From the cell containing the given text, extract its center point as [X, Y] coordinate. 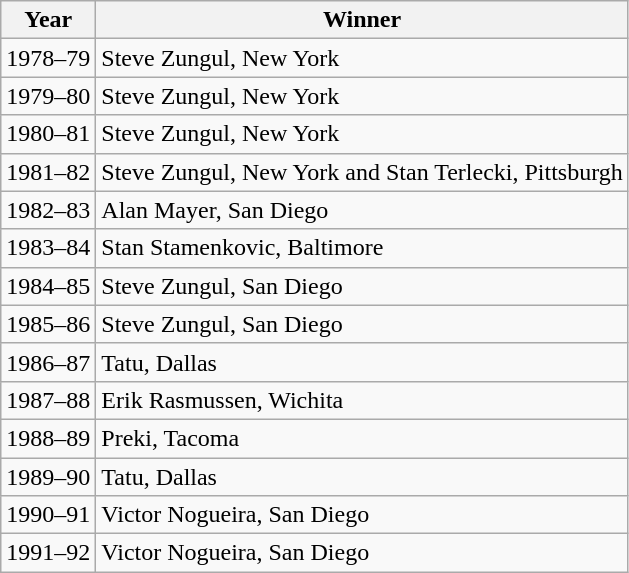
Stan Stamenkovic, Baltimore [362, 248]
Year [48, 20]
1980–81 [48, 134]
1982–83 [48, 210]
1984–85 [48, 286]
Preki, Tacoma [362, 438]
1988–89 [48, 438]
1978–79 [48, 58]
Alan Mayer, San Diego [362, 210]
1987–88 [48, 400]
Erik Rasmussen, Wichita [362, 400]
Steve Zungul, New York and Stan Terlecki, Pittsburgh [362, 172]
1979–80 [48, 96]
Winner [362, 20]
1990–91 [48, 515]
1991–92 [48, 553]
1983–84 [48, 248]
1986–87 [48, 362]
1989–90 [48, 477]
1985–86 [48, 324]
1981–82 [48, 172]
